Find where the given text appears and provide that cell's center as [X, Y] coordinate. 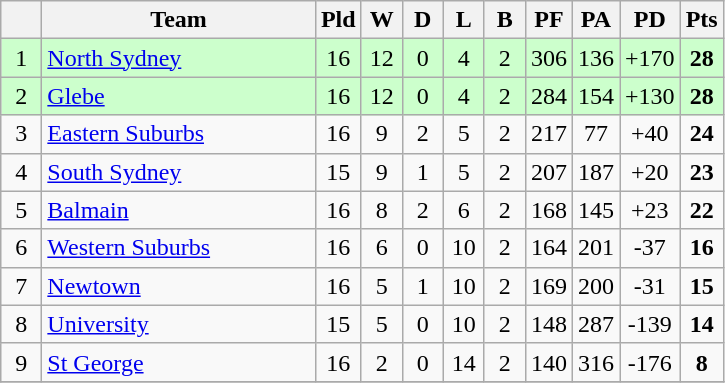
-37 [650, 248]
23 [702, 172]
+170 [650, 58]
77 [596, 134]
187 [596, 172]
-139 [650, 324]
3 [22, 134]
+20 [650, 172]
Pld [338, 20]
University [179, 324]
201 [596, 248]
Balmain [179, 210]
Team [179, 20]
+40 [650, 134]
Western Suburbs [179, 248]
-176 [650, 362]
PA [596, 20]
148 [548, 324]
L [464, 20]
Pts [702, 20]
PF [548, 20]
South Sydney [179, 172]
287 [596, 324]
22 [702, 210]
284 [548, 96]
154 [596, 96]
316 [596, 362]
217 [548, 134]
W [382, 20]
136 [596, 58]
-31 [650, 286]
Eastern Suburbs [179, 134]
164 [548, 248]
+130 [650, 96]
169 [548, 286]
200 [596, 286]
145 [596, 210]
PD [650, 20]
North Sydney [179, 58]
306 [548, 58]
St George [179, 362]
7 [22, 286]
D [422, 20]
+23 [650, 210]
168 [548, 210]
B [504, 20]
Glebe [179, 96]
24 [702, 134]
207 [548, 172]
140 [548, 362]
Newtown [179, 286]
